Find where the given text appears and provide that cell's center as [X, Y] coordinate. 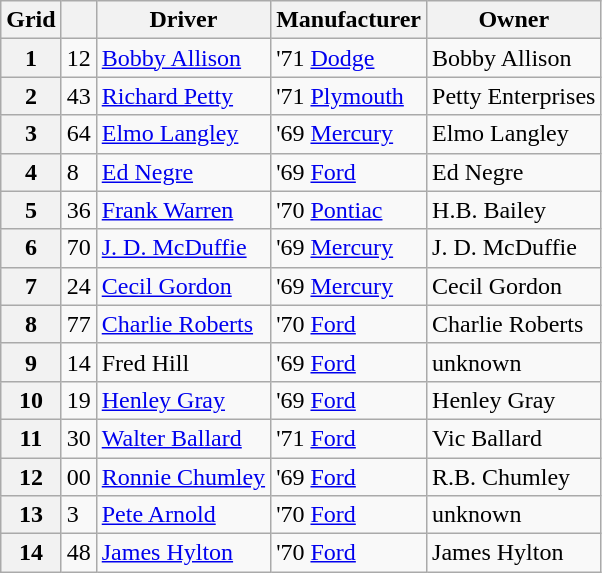
24 [78, 286]
30 [78, 438]
Walter Ballard [183, 438]
36 [78, 210]
Fred Hill [183, 362]
Frank Warren [183, 210]
Driver [183, 20]
43 [78, 96]
'71 Plymouth [349, 96]
Vic Ballard [514, 438]
Manufacturer [349, 20]
'71 Dodge [349, 58]
Richard Petty [183, 96]
2 [31, 96]
6 [31, 248]
Grid [31, 20]
7 [31, 286]
Pete Arnold [183, 515]
Ronnie Chumley [183, 477]
4 [31, 172]
70 [78, 248]
5 [31, 210]
Owner [514, 20]
11 [31, 438]
9 [31, 362]
13 [31, 515]
48 [78, 553]
1 [31, 58]
19 [78, 400]
64 [78, 134]
Petty Enterprises [514, 96]
'71 Ford [349, 438]
77 [78, 324]
00 [78, 477]
10 [31, 400]
R.B. Chumley [514, 477]
H.B. Bailey [514, 210]
'70 Pontiac [349, 210]
